Output the (x, y) coordinate of the center of the cell containing the given text.  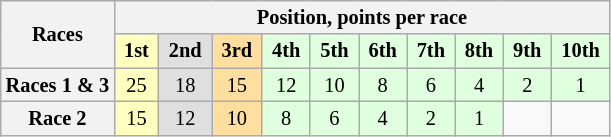
1st (136, 51)
5th (334, 51)
18 (186, 85)
6th (382, 51)
9th (527, 51)
Race 2 (58, 118)
Races (58, 34)
Races 1 & 3 (58, 85)
8th (479, 51)
2nd (186, 51)
10th (580, 51)
25 (136, 85)
3rd (237, 51)
4th (286, 51)
7th (431, 51)
Position, points per race (362, 17)
